Return [X, Y] of the center of cell containing provided text 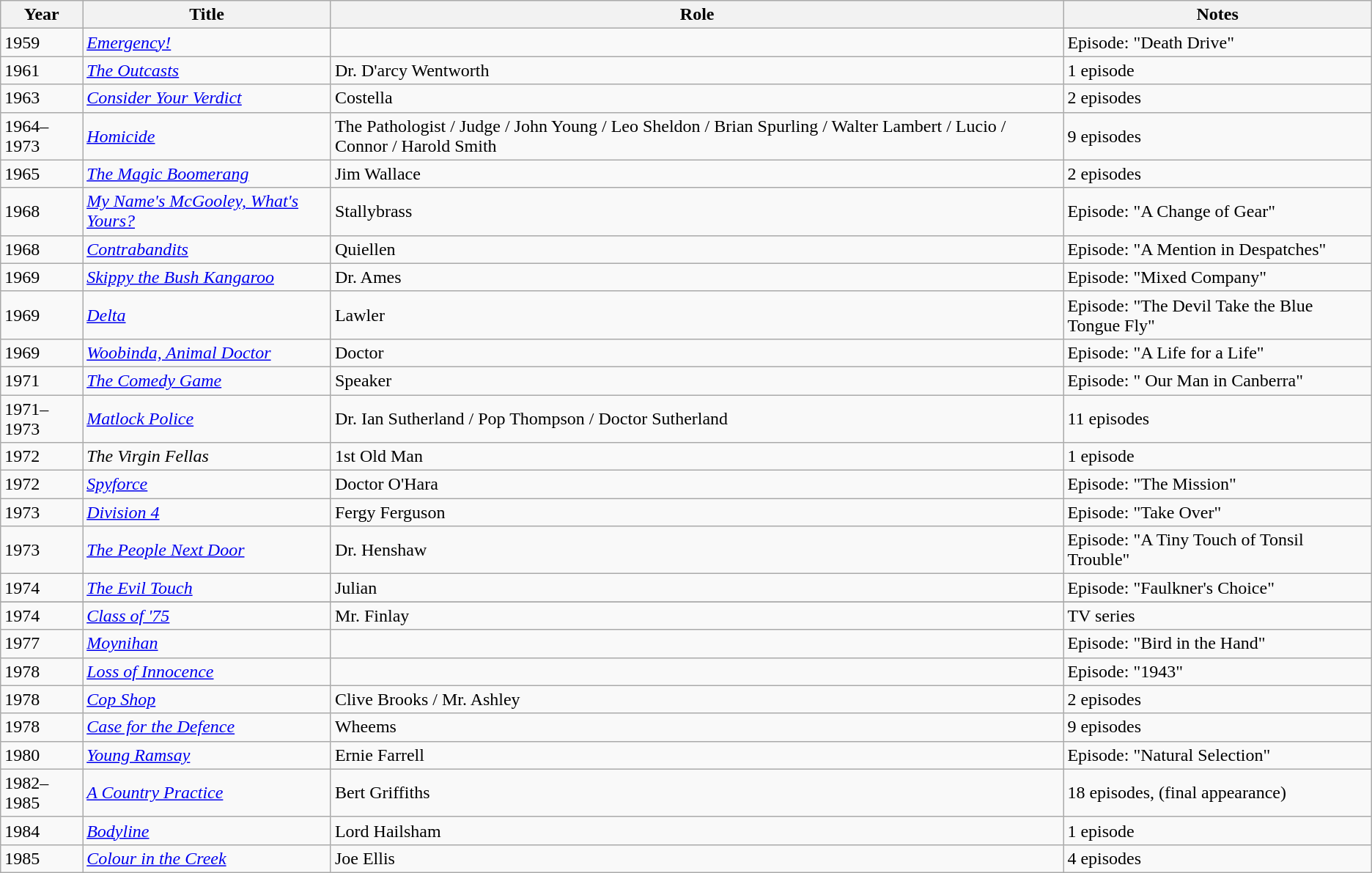
1st Old Man [696, 457]
4 episodes [1217, 858]
Wheems [696, 727]
Year [42, 15]
Episode: "A Mention in Despatches" [1217, 249]
Loss of Innocence [207, 671]
Dr. Ames [696, 277]
Title [207, 15]
The Comedy Game [207, 380]
Cop Shop [207, 699]
My Name's McGooley, What's Yours? [207, 211]
Clive Brooks / Mr. Ashley [696, 699]
The Virgin Fellas [207, 457]
Role [696, 15]
Episode: "Take Over" [1217, 512]
The Evil Touch [207, 588]
Homicide [207, 136]
1982–1985 [42, 793]
A Country Practice [207, 793]
Speaker [696, 380]
TV series [1217, 616]
The Magic Boomerang [207, 174]
Doctor O'Hara [696, 485]
1971–1973 [42, 418]
The People Next Door [207, 550]
Matlock Police [207, 418]
Stallybrass [696, 211]
Joe Ellis [696, 858]
Ernie Farrell [696, 755]
Consider Your Verdict [207, 98]
18 episodes, (final appearance) [1217, 793]
11 episodes [1217, 418]
1961 [42, 70]
Woobinda, Animal Doctor [207, 353]
Episode: "A Tiny Touch of Tonsil Trouble" [1217, 550]
Class of '75 [207, 616]
Episode: "A Life for a Life" [1217, 353]
Notes [1217, 15]
Moynihan [207, 644]
1980 [42, 755]
Doctor [696, 353]
Case for the Defence [207, 727]
Colour in the Creek [207, 858]
Episode: "Mixed Company" [1217, 277]
Episode: "The Devil Take the Blue Tongue Fly" [1217, 315]
Episode: "Natural Selection" [1217, 755]
Episode: "The Mission" [1217, 485]
Division 4 [207, 512]
Episode: "A Change of Gear" [1217, 211]
Dr. D'arcy Wentworth [696, 70]
1964–1973 [42, 136]
1985 [42, 858]
The Pathologist / Judge / John Young / Leo Sheldon / Brian Spurling / Walter Lambert / Lucio / Connor / Harold Smith [696, 136]
The Outcasts [207, 70]
Emergency! [207, 43]
Episode: " Our Man in Canberra" [1217, 380]
Young Ramsay [207, 755]
1965 [42, 174]
Episode: "Death Drive" [1217, 43]
1971 [42, 380]
Lord Hailsham [696, 830]
Jim Wallace [696, 174]
Episode: "Bird in the Hand" [1217, 644]
Lawler [696, 315]
Episode: "Faulkner's Choice" [1217, 588]
Bert Griffiths [696, 793]
Bodyline [207, 830]
Spyforce [207, 485]
Episode: "1943" [1217, 671]
Dr. Ian Sutherland / Pop Thompson / Doctor Sutherland [696, 418]
1963 [42, 98]
Fergy Ferguson [696, 512]
Dr. Henshaw [696, 550]
Julian [696, 588]
1977 [42, 644]
Costella [696, 98]
Contrabandits [207, 249]
1959 [42, 43]
1984 [42, 830]
Delta [207, 315]
Mr. Finlay [696, 616]
Quiellen [696, 249]
Skippy the Bush Kangaroo [207, 277]
